Locate the cell with the specified text and output its (X, Y) center coordinate. 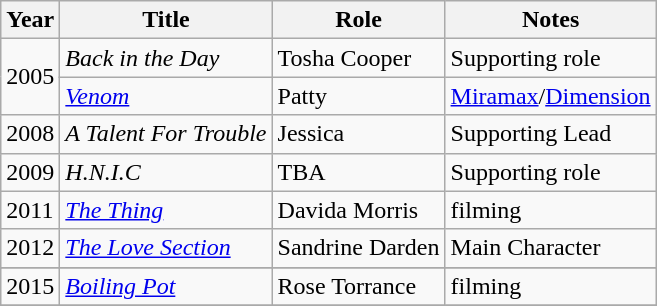
A Talent For Trouble (166, 134)
The Love Section (166, 248)
Davida Morris (358, 210)
2005 (30, 77)
Tosha Cooper (358, 58)
Patty (358, 96)
Main Character (550, 248)
2008 (30, 134)
TBA (358, 172)
Back in the Day (166, 58)
Miramax/Dimension (550, 96)
2011 (30, 210)
Role (358, 20)
Year (30, 20)
Supporting Lead (550, 134)
Notes (550, 20)
2009 (30, 172)
Jessica (358, 134)
Boiling Pot (166, 286)
2012 (30, 248)
Venom (166, 96)
Sandrine Darden (358, 248)
2015 (30, 286)
Rose Torrance (358, 286)
H.N.I.C (166, 172)
The Thing (166, 210)
Title (166, 20)
